Output the (x, y) coordinate of the center of the cell containing the given text.  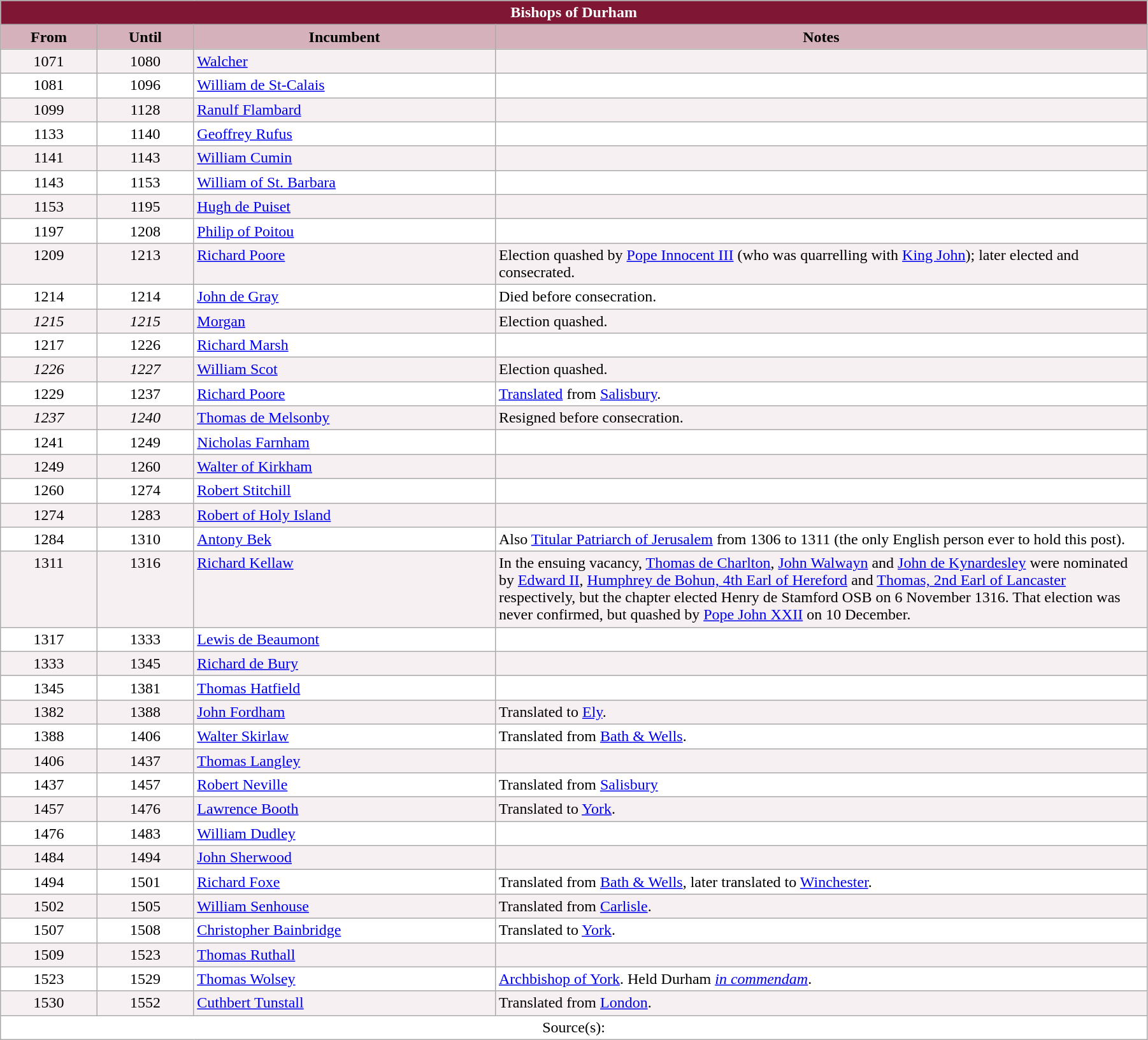
Thomas Hatfield (345, 688)
Incumbent (345, 37)
Robert Stitchill (345, 491)
Robert Neville (345, 785)
1208 (145, 231)
1530 (49, 1003)
1311 (49, 589)
Translated from Salisbury (821, 785)
Antony Bek (345, 539)
Walter of Kirkham (345, 466)
Richard Marsh (345, 345)
1128 (145, 110)
1381 (145, 688)
Died before consecration. (821, 296)
1502 (49, 906)
Thomas Ruthall (345, 955)
1317 (49, 639)
Translated from London. (821, 1003)
Translated from Salisbury. (821, 394)
William Scot (345, 370)
1195 (145, 206)
Until (145, 37)
1099 (49, 110)
Thomas Langley (345, 760)
1213 (145, 264)
John Fordham (345, 712)
Source(s): (574, 1027)
1382 (49, 712)
1283 (145, 515)
Archbishop of York. Held Durham in commendam. (821, 979)
Christopher Bainbridge (345, 930)
1071 (49, 61)
1483 (145, 834)
Richard Kellaw (345, 589)
Richard Foxe (345, 882)
John de Gray (345, 296)
Thomas de Melsonby (345, 418)
Morgan (345, 321)
Philip of Poitou (345, 231)
Walter Skirlaw (345, 736)
1316 (145, 589)
William of St. Barbara (345, 182)
Cuthbert Tunstall (345, 1003)
John Sherwood (345, 858)
1505 (145, 906)
Translated from Bath & Wells, later translated to Winchester. (821, 882)
Lawrence Booth (345, 809)
Translated from Bath & Wells. (821, 736)
1081 (49, 85)
1552 (145, 1003)
Translated to Ely. (821, 712)
Also Titular Patriarch of Jerusalem from 1306 to 1311 (the only English person ever to hold this post). (821, 539)
Resigned before consecration. (821, 418)
Bishops of Durham (574, 13)
1217 (49, 345)
1141 (49, 158)
1508 (145, 930)
1209 (49, 264)
1509 (49, 955)
1507 (49, 930)
1080 (145, 61)
1227 (145, 370)
1501 (145, 882)
1096 (145, 85)
Hugh de Puiset (345, 206)
1140 (145, 134)
Richard de Bury (345, 663)
1133 (49, 134)
Robert of Holy Island (345, 515)
Notes (821, 37)
1241 (49, 442)
1484 (49, 858)
1197 (49, 231)
William Senhouse (345, 906)
From (49, 37)
1240 (145, 418)
Translated from Carlisle. (821, 906)
Thomas Wolsey (345, 979)
1310 (145, 539)
Geoffrey Rufus (345, 134)
1529 (145, 979)
1284 (49, 539)
Ranulf Flambard (345, 110)
William de St-Calais (345, 85)
William Dudley (345, 834)
Nicholas Farnham (345, 442)
William Cumin (345, 158)
Election quashed by Pope Innocent III (who was quarrelling with King John); later elected and consecrated. (821, 264)
Lewis de Beaumont (345, 639)
1229 (49, 394)
Walcher (345, 61)
